Find where the given text appears and provide that cell's center as (x, y) coordinate. 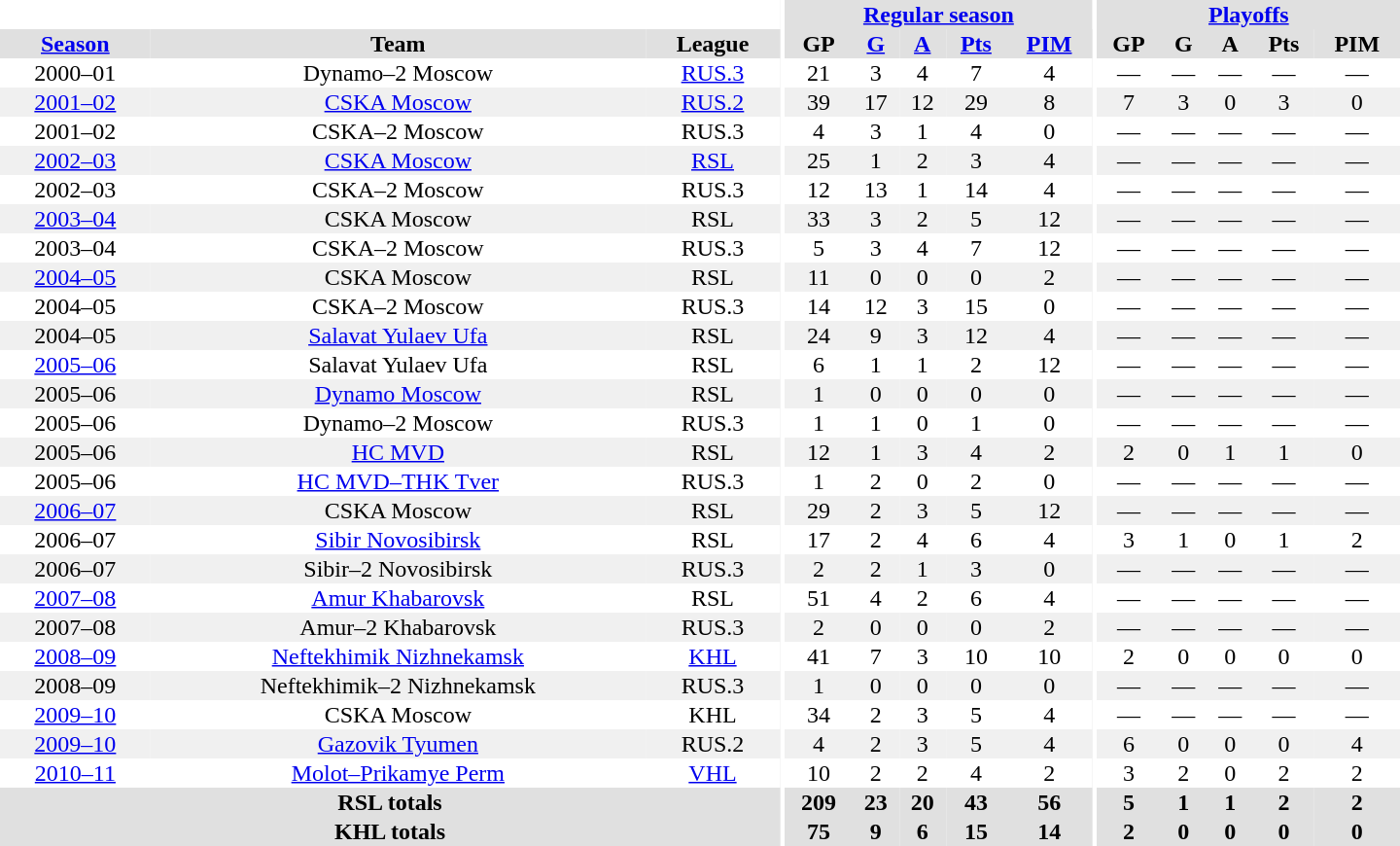
33 (819, 219)
HC MVD–THK Tver (399, 481)
13 (876, 190)
KHL totals (390, 831)
Playoffs (1248, 15)
11 (819, 277)
Season (76, 44)
51 (819, 598)
25 (819, 160)
43 (976, 802)
RSL totals (390, 802)
HC MVD (399, 452)
Sibir–2 Novosibirsk (399, 569)
56 (1049, 802)
Molot–Prikamye Perm (399, 773)
20 (923, 802)
Team (399, 44)
Sibir Novosibirsk (399, 540)
34 (819, 715)
39 (819, 102)
21 (819, 73)
2010–11 (76, 773)
Amur–2 Khabarovsk (399, 627)
24 (819, 335)
23 (876, 802)
Neftekhimik–2 Nizhnekamsk (399, 686)
League (713, 44)
8 (1049, 102)
Dynamo Moscow (399, 394)
Amur Khabarovsk (399, 598)
VHL (713, 773)
Gazovik Tyumen (399, 744)
Neftekhimik Nizhnekamsk (399, 656)
2000–01 (76, 73)
75 (819, 831)
209 (819, 802)
Regular season (938, 15)
41 (819, 656)
